For the text-containing cell, return its midpoint in (x, y) coordinate format. 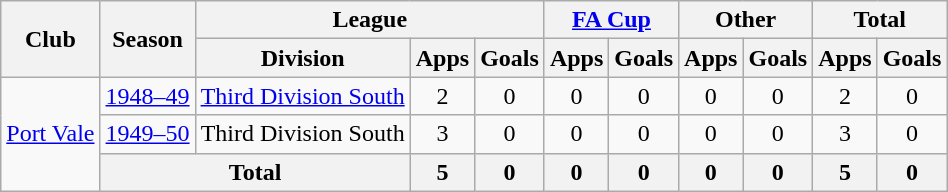
Club (50, 39)
Season (148, 39)
1949–50 (148, 134)
Division (302, 58)
FA Cup (611, 20)
Port Vale (50, 134)
Other (746, 20)
League (370, 20)
1948–49 (148, 96)
